Identify which cell holds the provided text, then report its (x, y) central coordinate. 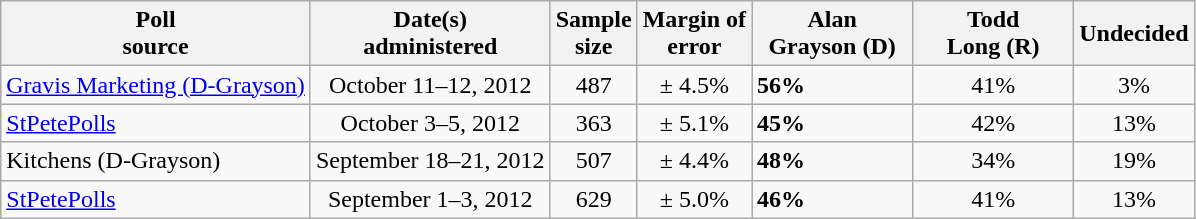
Samplesize (594, 34)
3% (1134, 85)
Margin oferror (694, 34)
629 (594, 199)
October 11–12, 2012 (430, 85)
± 5.0% (694, 199)
34% (994, 161)
48% (832, 161)
42% (994, 123)
45% (832, 123)
487 (594, 85)
± 4.5% (694, 85)
September 18–21, 2012 (430, 161)
Undecided (1134, 34)
507 (594, 161)
363 (594, 123)
ToddLong (R) (994, 34)
October 3–5, 2012 (430, 123)
56% (832, 85)
Pollsource (156, 34)
Date(s)administered (430, 34)
AlanGrayson (D) (832, 34)
± 4.4% (694, 161)
46% (832, 199)
19% (1134, 161)
Kitchens (D-Grayson) (156, 161)
Gravis Marketing (D-Grayson) (156, 85)
September 1–3, 2012 (430, 199)
± 5.1% (694, 123)
